Extract the (x, y) coordinate from the center of the cell holding the provided text.  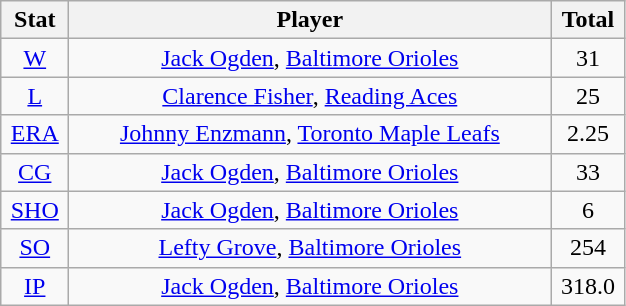
31 (588, 58)
Total (588, 20)
254 (588, 248)
ERA (35, 134)
CG (35, 172)
33 (588, 172)
Clarence Fisher, Reading Aces (310, 96)
2.25 (588, 134)
Johnny Enzmann, Toronto Maple Leafs (310, 134)
L (35, 96)
318.0 (588, 286)
IP (35, 286)
SHO (35, 210)
SO (35, 248)
Stat (35, 20)
6 (588, 210)
Lefty Grove, Baltimore Orioles (310, 248)
W (35, 58)
Player (310, 20)
25 (588, 96)
